Capture the cell that displays the provided text and extract its [X, Y] central coordinate. 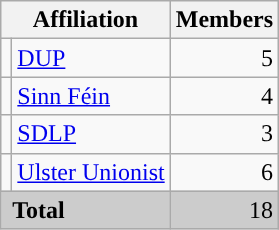
Total [86, 210]
Affiliation [86, 20]
Ulster Unionist [91, 172]
DUP [91, 58]
6 [224, 172]
Members [224, 20]
SDLP [91, 134]
18 [224, 210]
4 [224, 96]
Sinn Féin [91, 96]
5 [224, 58]
3 [224, 134]
